Return (X, Y) of the center of cell containing provided text 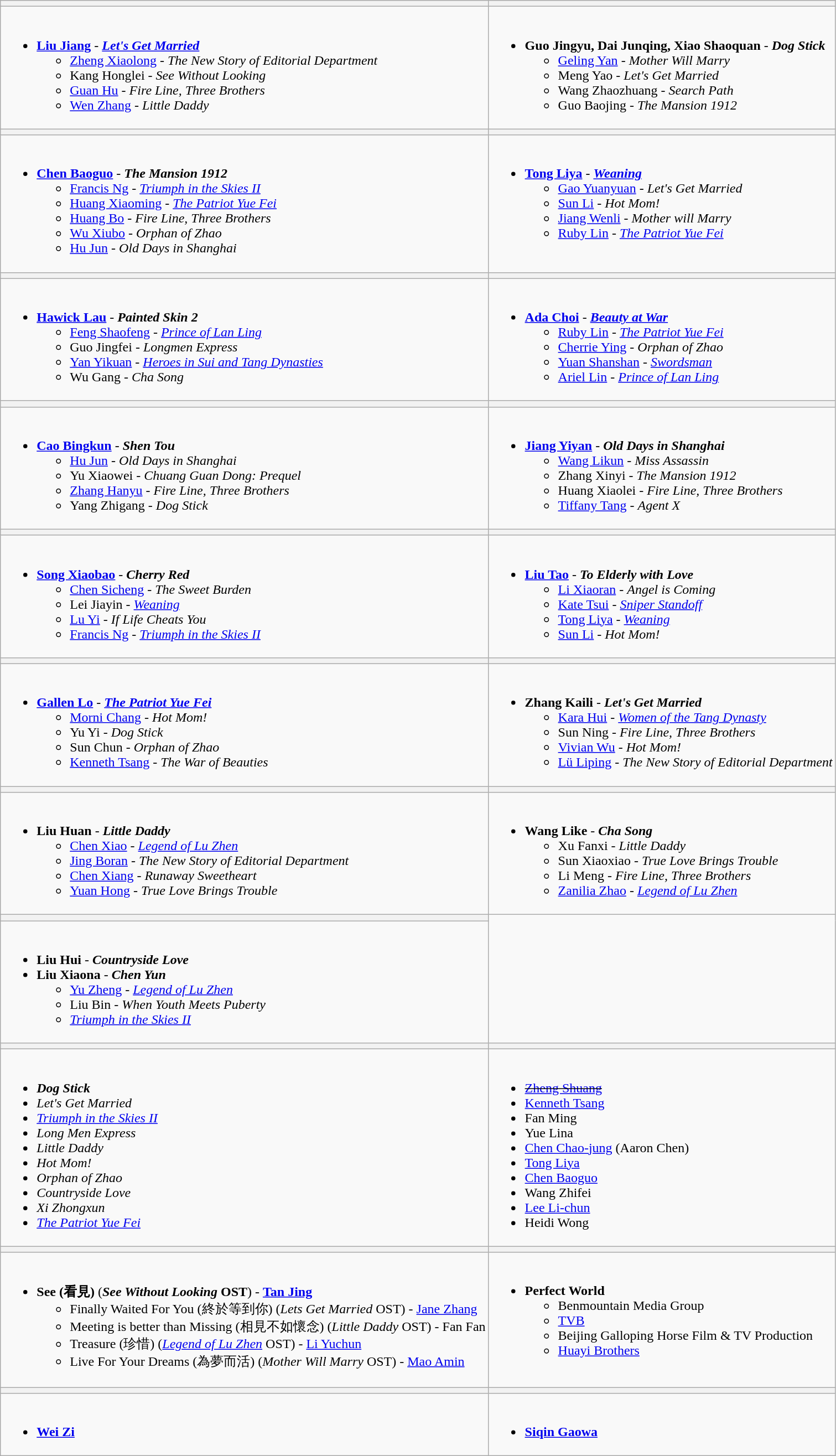
Wang Like - Cha SongXu Fanxi - Little DaddySun Xiaoxiao - True Love Brings TroubleLi Meng - Fire Line, Three BrothersZanilia Zhao - Legend of Lu Zhen (662, 853)
Ada Choi - Beauty at WarRuby Lin - The Patriot Yue FeiCherrie Ying - Orphan of ZhaoYuan Shanshan - SwordsmanAriel Lin - Prince of Lan Ling (662, 340)
Perfect WorldBenmountain Media GroupTVBBeijing Galloping Horse Film & TV ProductionHuayi Brothers (662, 1320)
Wei Zi (245, 1424)
Dog StickLet's Get MarriedTriumph in the Skies IILong Men ExpressLittle DaddyHot Mom! Orphan of ZhaoCountryside LoveXi Zhongxun The Patriot Yue Fei (245, 1148)
Tong Liya - WeaningGao Yuanyuan - Let's Get MarriedSun Li - Hot Mom!Jiang Wenli - Mother will MarryRuby Lin - The Patriot Yue Fei (662, 204)
Gallen Lo - The Patriot Yue FeiMorni Chang - Hot Mom!Yu Yi - Dog StickSun Chun - Orphan of ZhaoKenneth Tsang - The War of Beauties (245, 725)
Siqin Gaowa (662, 1424)
Liu Hui - Countryside LoveLiu Xiaona - Chen YunYu Zheng - Legend of Lu ZhenLiu Bin - When Youth Meets PubertyTriumph in the Skies II (245, 982)
Zheng ShuangKenneth TsangFan MingYue LinaChen Chao-jung (Aaron Chen)Tong LiyaChen BaoguoWang ZhifeiLee Li-chunHeidi Wong (662, 1148)
Liu Tao - To Elderly with LoveLi Xiaoran - Angel is ComingKate Tsui - Sniper StandoffTong Liya - WeaningSun Li - Hot Mom! (662, 597)
Song Xiaobao - Cherry RedChen Sicheng - The Sweet BurdenLei Jiayin - WeaningLu Yi - If Life Cheats YouFrancis Ng - Triumph in the Skies II (245, 597)
